For the text-containing cell, return its midpoint in (x, y) coordinate format. 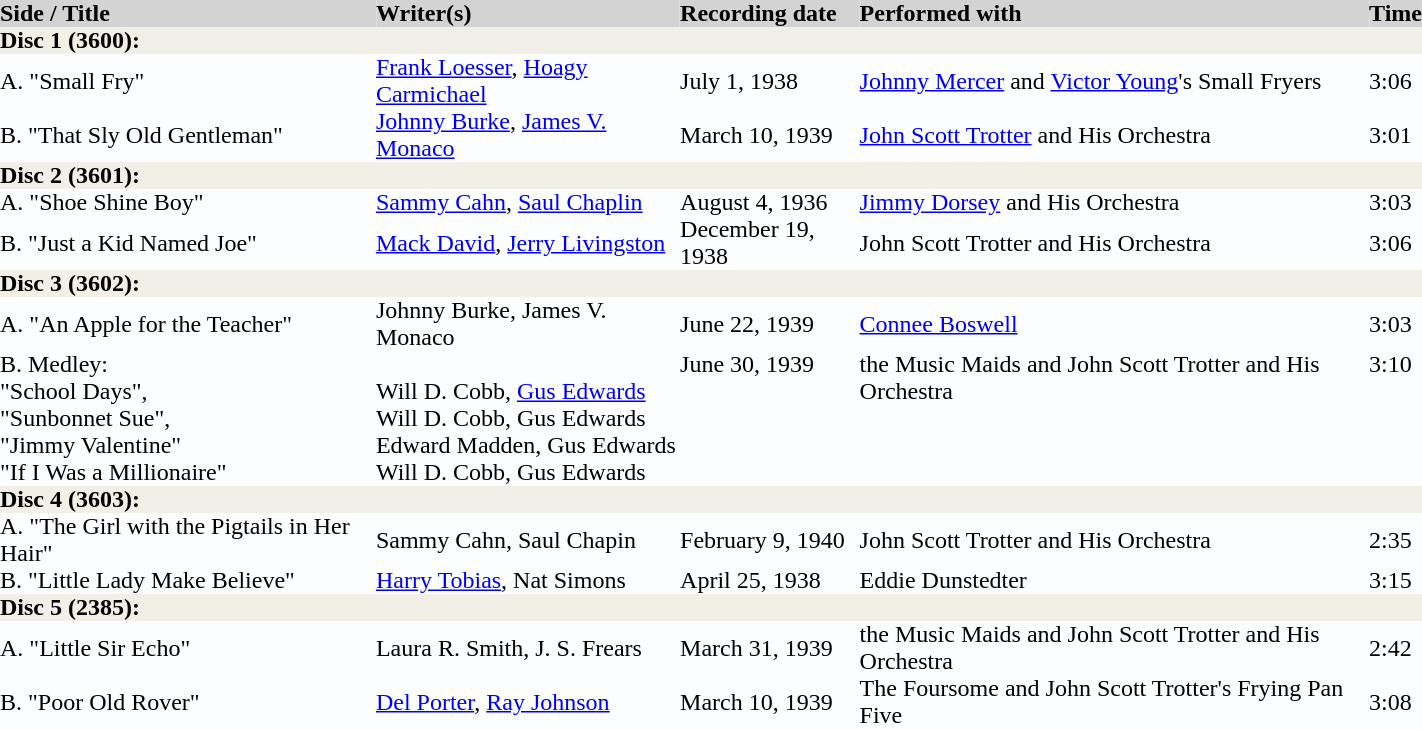
Disc 2 (3601): (711, 176)
August 4, 1936 (770, 202)
A. "Little Sir Echo" (188, 648)
2:42 (1396, 648)
B. "Poor Old Rover" (188, 702)
A. "Small Fry" (188, 81)
3:15 (1396, 580)
March 31, 1939 (770, 648)
Time (1396, 14)
A. "Shoe Shine Boy" (188, 202)
A. "An Apple for the Teacher" (188, 324)
3:10 (1396, 418)
Recording date (770, 14)
B. Medley:"School Days","Sunbonnet Sue","Jimmy Valentine""If I Was a Millionaire" (188, 418)
July 1, 1938 (770, 81)
December 19, 1938 (770, 243)
Writer(s) (528, 14)
Laura R. Smith, J. S. Frears (528, 648)
2:35 (1396, 540)
Frank Loesser, Hoagy Carmichael (528, 81)
February 9, 1940 (770, 540)
Side / Title (188, 14)
Eddie Dunstedter (1114, 580)
Disc 4 (3603): (711, 500)
B. "Little Lady Make Believe" (188, 580)
Connee Boswell (1114, 324)
June 30, 1939 (770, 418)
The Foursome and John Scott Trotter's Frying Pan Five (1114, 702)
Del Porter, Ray Johnson (528, 702)
Will D. Cobb, Gus EdwardsWill D. Cobb, Gus EdwardsEdward Madden, Gus EdwardsWill D. Cobb, Gus Edwards (528, 418)
Harry Tobias, Nat Simons (528, 580)
Sammy Cahn, Saul Chapin (528, 540)
Disc 5 (2385): (711, 608)
Jimmy Dorsey and His Orchestra (1114, 202)
B. "Just a Kid Named Joe" (188, 243)
B. "That Sly Old Gentleman" (188, 135)
Performed with (1114, 14)
Disc 1 (3600): (711, 40)
Johnny Mercer and Victor Young's Small Fryers (1114, 81)
A. "The Girl with the Pigtails in Her Hair" (188, 540)
April 25, 1938 (770, 580)
Mack David, Jerry Livingston (528, 243)
3:01 (1396, 135)
3:08 (1396, 702)
Disc 3 (3602): (711, 284)
Sammy Cahn, Saul Chaplin (528, 202)
June 22, 1939 (770, 324)
